Find where the given text appears and provide that cell's center as (X, Y) coordinate. 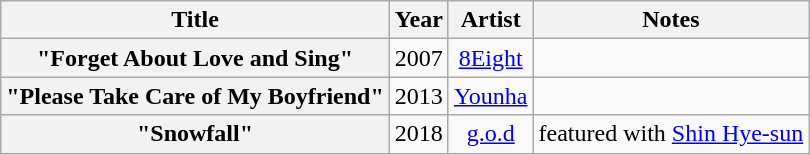
2018 (418, 134)
"Please Take Care of My Boyfriend" (196, 96)
Artist (490, 20)
2013 (418, 96)
Notes (671, 20)
2007 (418, 58)
featured with Shin Hye-sun (671, 134)
"Snowfall" (196, 134)
Year (418, 20)
"Forget About Love and Sing" (196, 58)
g.o.d (490, 134)
Younha (490, 96)
Title (196, 20)
8Eight (490, 58)
